Determine the [X, Y] coordinate at the center of the cell enclosing the given text.  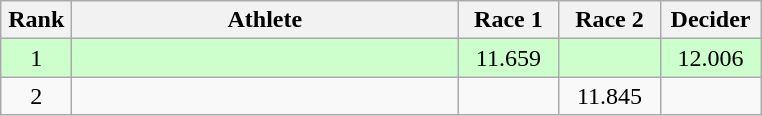
Race 2 [610, 20]
11.659 [508, 58]
11.845 [610, 96]
Decider [710, 20]
Athlete [265, 20]
12.006 [710, 58]
Rank [36, 20]
Race 1 [508, 20]
2 [36, 96]
1 [36, 58]
